For the text-containing cell, return its midpoint in (x, y) coordinate format. 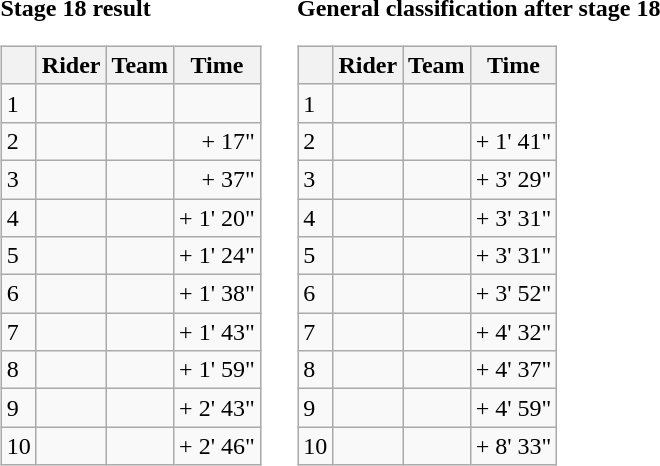
+ 1' 59" (218, 370)
+ 1' 43" (218, 332)
+ 17" (218, 141)
+ 4' 37" (514, 370)
+ 1' 38" (218, 294)
+ 4' 59" (514, 408)
+ 1' 24" (218, 256)
+ 3' 29" (514, 179)
+ 2' 43" (218, 408)
+ 1' 41" (514, 141)
+ 1' 20" (218, 217)
+ 3' 52" (514, 294)
+ 2' 46" (218, 446)
+ 37" (218, 179)
+ 4' 32" (514, 332)
+ 8' 33" (514, 446)
